From the cell containing the given text, extract its center point as (X, Y) coordinate. 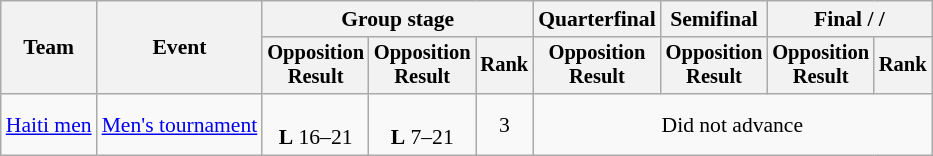
Semifinal (714, 19)
Event (180, 48)
Haiti men (49, 124)
L 7–21 (422, 124)
Group stage (398, 19)
Final / / (849, 19)
3 (505, 124)
Did not advance (732, 124)
Team (49, 48)
L 16–21 (316, 124)
Men's tournament (180, 124)
Quarterfinal (597, 19)
